Detect which cell encompasses the target text, then output its [X, Y] center coordinate. 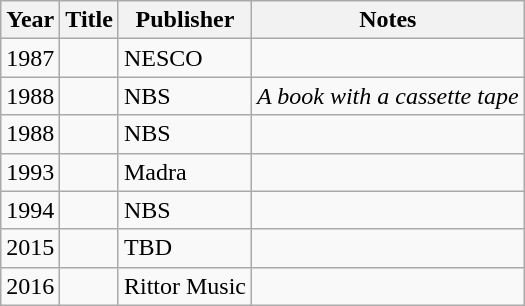
2015 [30, 248]
TBD [184, 248]
Rittor Music [184, 286]
Notes [388, 20]
2016 [30, 286]
Publisher [184, 20]
Madra [184, 172]
1987 [30, 58]
1994 [30, 210]
Year [30, 20]
A book with a cassette tape [388, 96]
1993 [30, 172]
NESCO [184, 58]
Title [90, 20]
